Output the (x, y) coordinate of the center of the cell containing the given text.  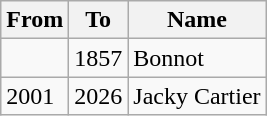
2001 (35, 96)
To (98, 20)
Jacky Cartier (197, 96)
2026 (98, 96)
Name (197, 20)
From (35, 20)
Bonnot (197, 58)
1857 (98, 58)
